For the text-containing cell, return its midpoint in (X, Y) coordinate format. 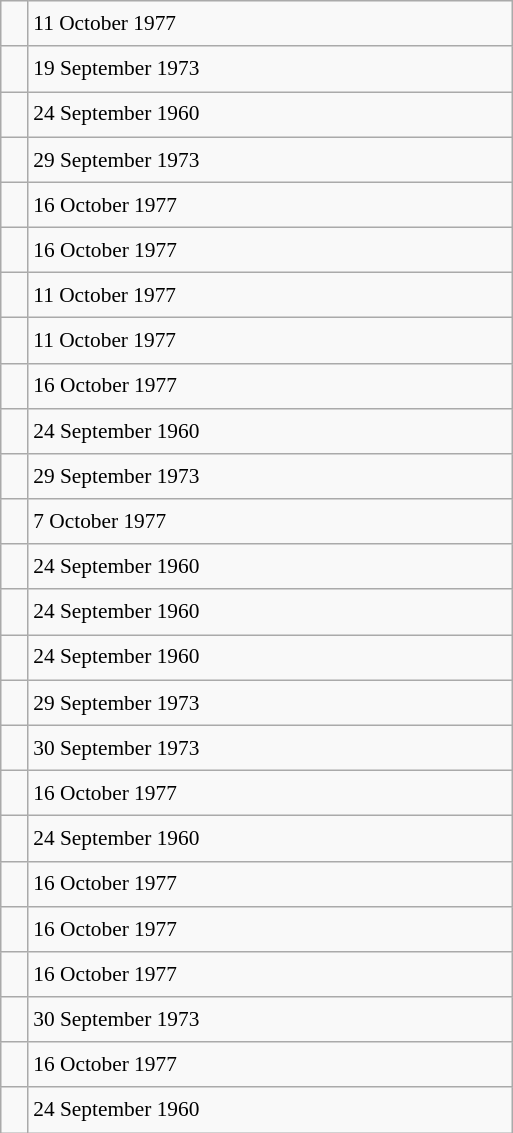
7 October 1977 (270, 522)
19 September 1973 (270, 68)
